Identify which cell holds the provided text, then report its (x, y) central coordinate. 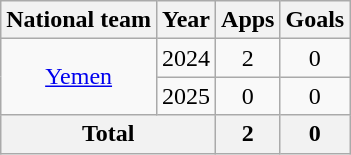
Year (186, 20)
Apps (248, 20)
Yemen (79, 77)
2025 (186, 96)
2024 (186, 58)
Goals (315, 20)
National team (79, 20)
Total (108, 134)
